Capture the cell that displays the provided text and extract its (x, y) central coordinate. 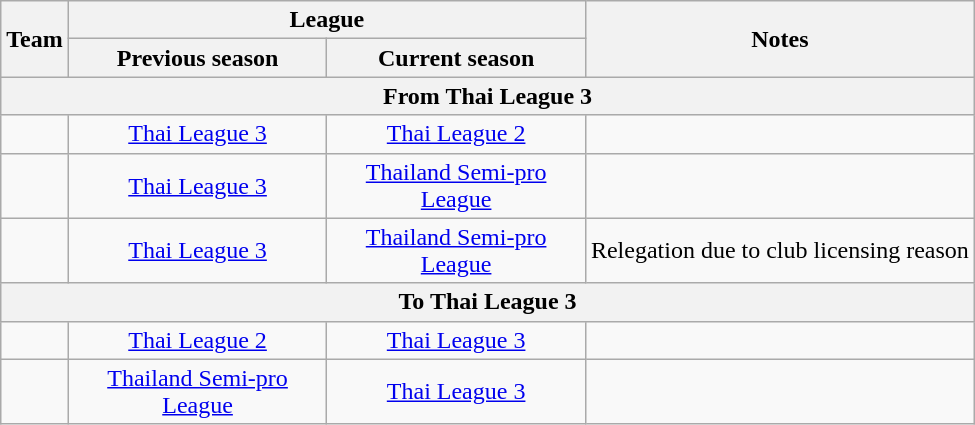
Current season (456, 58)
Team (35, 39)
Relegation due to club licensing reason (780, 250)
Previous season (198, 58)
Notes (780, 39)
League (326, 20)
To Thai League 3 (488, 302)
From Thai League 3 (488, 96)
